Extract the (x, y) coordinate from the center of the cell holding the provided text.  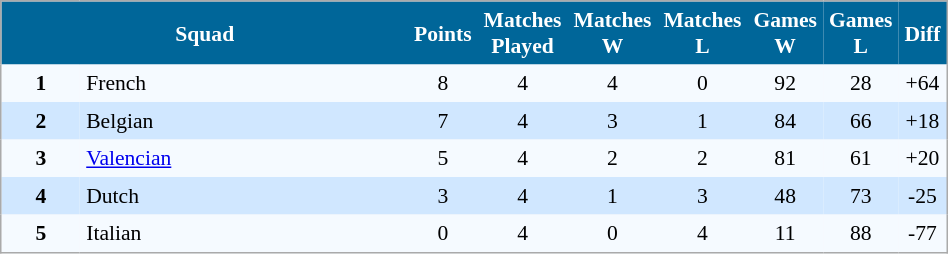
92 (785, 83)
Games W (785, 33)
Squad (204, 33)
66 (861, 121)
+64 (922, 83)
73 (861, 196)
French (244, 83)
Italian (244, 233)
+20 (922, 159)
84 (785, 121)
Matches Played (523, 33)
7 (443, 121)
28 (861, 83)
8 (443, 83)
81 (785, 159)
Matches W (613, 33)
-77 (922, 233)
48 (785, 196)
Matches L (702, 33)
+18 (922, 121)
88 (861, 233)
Diff (922, 33)
Belgian (244, 121)
-25 (922, 196)
11 (785, 233)
Dutch (244, 196)
Valencian (244, 159)
61 (861, 159)
Points (443, 33)
Games L (861, 33)
